Return the (x, y) coordinate for the center point of the cell that contains the specified text.  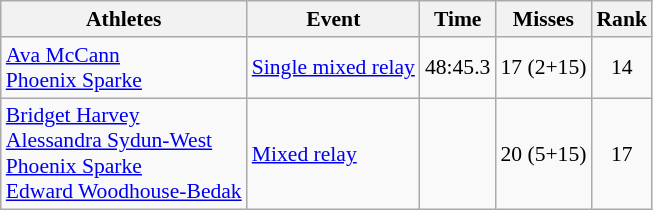
Mixed relay (334, 154)
17 (2+15) (543, 68)
14 (622, 68)
17 (622, 154)
Athletes (124, 19)
Rank (622, 19)
Misses (543, 19)
Time (458, 19)
Single mixed relay (334, 68)
Event (334, 19)
Ava McCannPhoenix Sparke (124, 68)
Bridget HarveyAlessandra Sydun-WestPhoenix SparkeEdward Woodhouse-Bedak (124, 154)
48:45.3 (458, 68)
20 (5+15) (543, 154)
